Provide the [X, Y] coordinate of the cell's center where the given text is located.  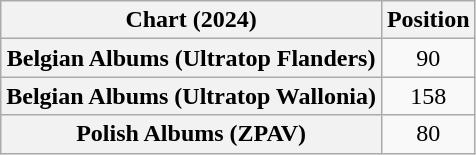
Belgian Albums (Ultratop Wallonia) [192, 96]
Position [428, 20]
Belgian Albums (Ultratop Flanders) [192, 58]
90 [428, 58]
Polish Albums (ZPAV) [192, 134]
80 [428, 134]
Chart (2024) [192, 20]
158 [428, 96]
